Pinpoint the cell where the given text exists, returning its [X, Y] midpoint coordinate. 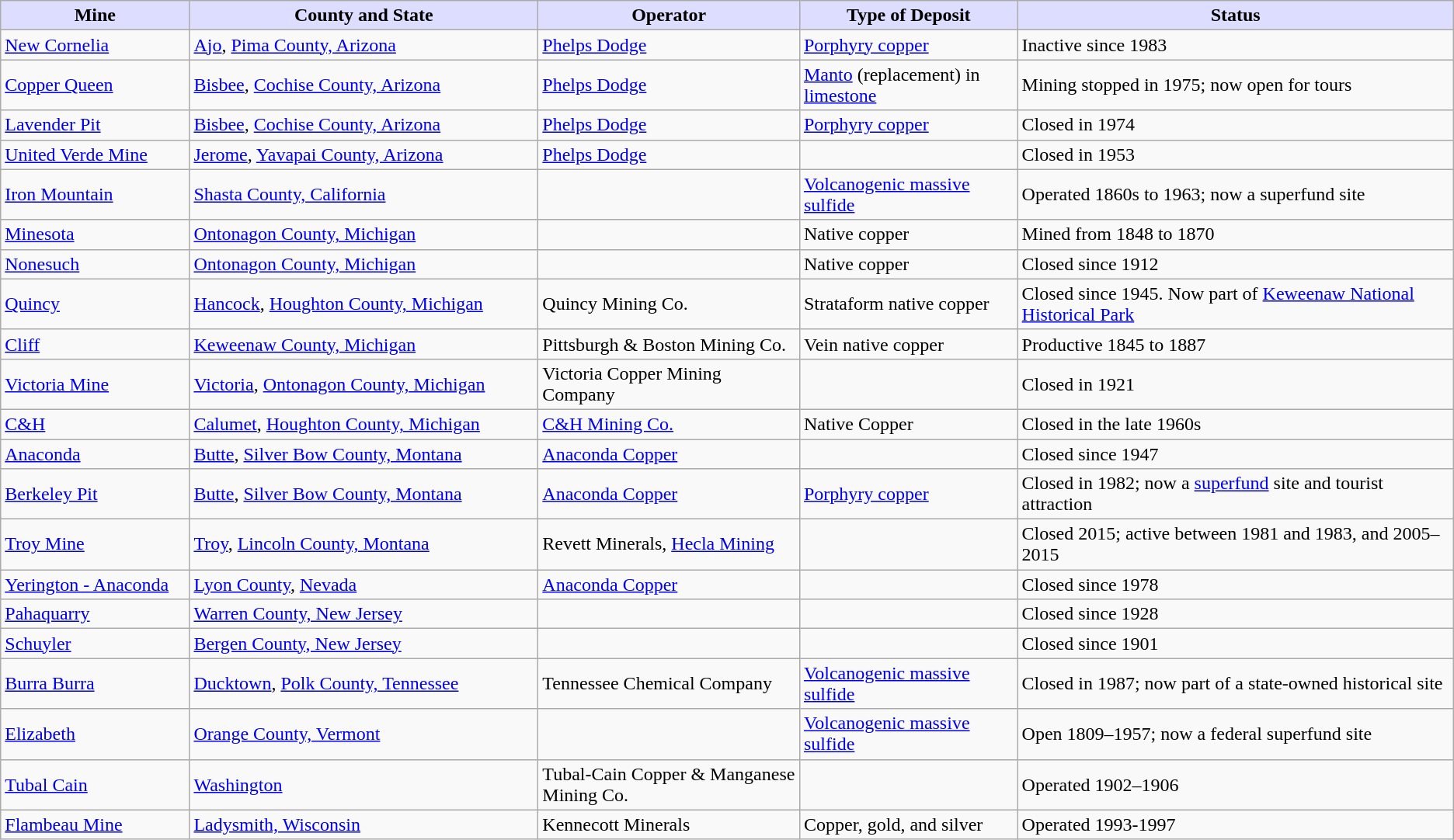
Productive 1845 to 1887 [1235, 344]
Vein native copper [909, 344]
Copper, gold, and silver [909, 824]
Closed in 1953 [1235, 154]
Type of Deposit [909, 16]
Hancock, Houghton County, Michigan [363, 304]
Orange County, Vermont [363, 734]
Keweenaw County, Michigan [363, 344]
County and State [363, 16]
Operated 1993-1997 [1235, 824]
New Cornelia [95, 45]
Cliff [95, 344]
Ladysmith, Wisconsin [363, 824]
Ajo, Pima County, Arizona [363, 45]
Revett Minerals, Hecla Mining [670, 545]
Pahaquarry [95, 614]
Status [1235, 16]
Washington [363, 784]
Copper Queen [95, 85]
Strataform native copper [909, 304]
Jerome, Yavapai County, Arizona [363, 154]
Nonesuch [95, 264]
United Verde Mine [95, 154]
Closed in the late 1960s [1235, 424]
Closed since 1912 [1235, 264]
Victoria Mine [95, 384]
Berkeley Pit [95, 494]
Open 1809–1957; now a federal superfund site [1235, 734]
Ducktown, Polk County, Tennessee [363, 683]
Flambeau Mine [95, 824]
Troy Mine [95, 545]
Manto (replacement) in limestone [909, 85]
Anaconda [95, 454]
Schuyler [95, 644]
Victoria Copper Mining Company [670, 384]
Burra Burra [95, 683]
Tubal-Cain Copper & Manganese Mining Co. [670, 784]
Operated 1902–1906 [1235, 784]
Lyon County, Nevada [363, 585]
Elizabeth [95, 734]
Calumet, Houghton County, Michigan [363, 424]
Operator [670, 16]
Mined from 1848 to 1870 [1235, 234]
Closed 2015; active between 1981 and 1983, and 2005–2015 [1235, 545]
Closed since 1945. Now part of Keweenaw National Historical Park [1235, 304]
Mine [95, 16]
Closed in 1987; now part of a state-owned historical site [1235, 683]
Minesota [95, 234]
Warren County, New Jersey [363, 614]
Shasta County, California [363, 194]
Closed since 1947 [1235, 454]
Closed in 1921 [1235, 384]
Yerington - Anaconda [95, 585]
Kennecott Minerals [670, 824]
Tubal Cain [95, 784]
Closed since 1928 [1235, 614]
Bergen County, New Jersey [363, 644]
Iron Mountain [95, 194]
Pittsburgh & Boston Mining Co. [670, 344]
Closed in 1982; now a superfund site and tourist attraction [1235, 494]
Mining stopped in 1975; now open for tours [1235, 85]
Native Copper [909, 424]
Closed since 1978 [1235, 585]
Tennessee Chemical Company [670, 683]
C&H Mining Co. [670, 424]
Lavender Pit [95, 125]
Quincy Mining Co. [670, 304]
Quincy [95, 304]
Closed in 1974 [1235, 125]
Operated 1860s to 1963; now a superfund site [1235, 194]
Troy, Lincoln County, Montana [363, 545]
C&H [95, 424]
Inactive since 1983 [1235, 45]
Closed since 1901 [1235, 644]
Victoria, Ontonagon County, Michigan [363, 384]
